Locate the cell with the specified text and output its (X, Y) center coordinate. 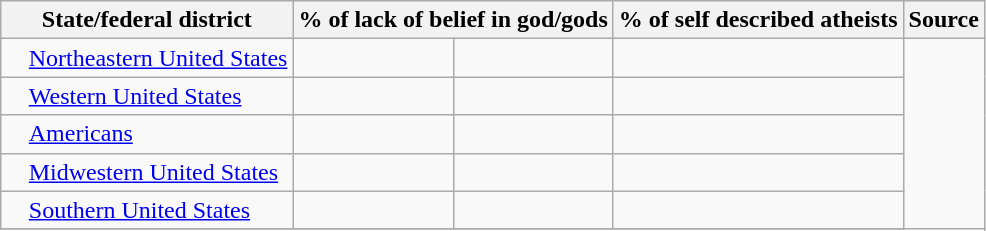
Northeastern United States (147, 58)
Southern United States (147, 210)
% of lack of belief in god/gods (453, 20)
Americans (147, 134)
State/federal district (147, 20)
Source (944, 20)
Western United States (147, 96)
Midwestern United States (147, 172)
% of self described atheists (758, 20)
